Search for the cell housing the specified text and yield its (X, Y) center coordinate. 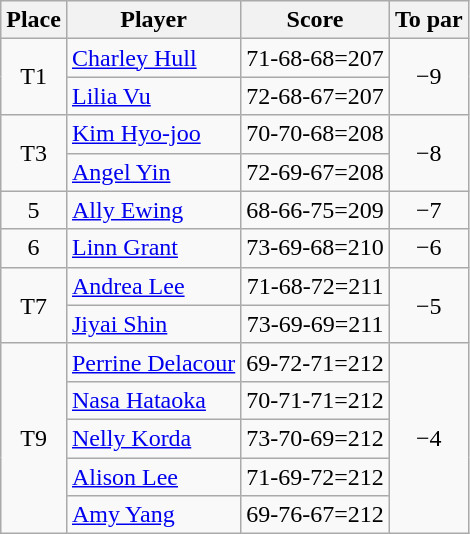
71-69-72=212 (316, 477)
70-71-71=212 (316, 400)
Charley Hull (153, 58)
72-68-67=207 (316, 96)
69-72-71=212 (316, 362)
T3 (34, 153)
Player (153, 20)
70-70-68=208 (316, 134)
Place (34, 20)
Nasa Hataoka (153, 400)
−8 (428, 153)
73-70-69=212 (316, 438)
5 (34, 210)
Andrea Lee (153, 286)
T7 (34, 305)
−5 (428, 305)
6 (34, 248)
71-68-68=207 (316, 58)
Kim Hyo-joo (153, 134)
Lilia Vu (153, 96)
To par (428, 20)
Amy Yang (153, 515)
73-69-69=211 (316, 324)
Angel Yin (153, 172)
T9 (34, 438)
Ally Ewing (153, 210)
68-66-75=209 (316, 210)
Jiyai Shin (153, 324)
Nelly Korda (153, 438)
−6 (428, 248)
69-76-67=212 (316, 515)
71-68-72=211 (316, 286)
−4 (428, 438)
73-69-68=210 (316, 248)
Score (316, 20)
Alison Lee (153, 477)
−9 (428, 77)
−7 (428, 210)
Linn Grant (153, 248)
T1 (34, 77)
Perrine Delacour (153, 362)
72-69-67=208 (316, 172)
